Determine the (x, y) coordinate at the center of the cell enclosing the given text.  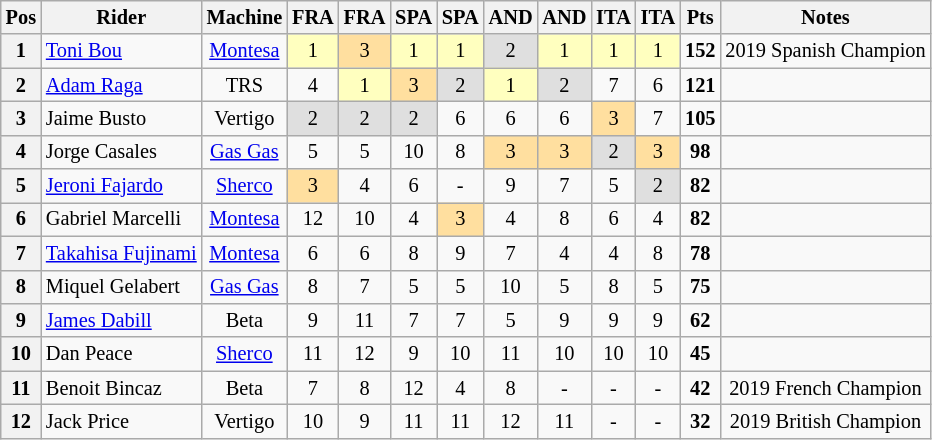
Dan Peace (122, 354)
45 (700, 354)
152 (700, 51)
Miquel Gelabert (122, 287)
2019 British Champion (825, 421)
Jaime Busto (122, 118)
Notes (825, 17)
Pos (21, 17)
Jeroni Fajardo (122, 186)
James Dabill (122, 320)
62 (700, 320)
Adam Raga (122, 85)
2019 French Champion (825, 388)
Benoit Bincaz (122, 388)
Gabriel Marcelli (122, 219)
105 (700, 118)
78 (700, 253)
Toni Bou (122, 51)
32 (700, 421)
2019 Spanish Champion (825, 51)
Jorge Casales (122, 152)
Takahisa Fujinami (122, 253)
75 (700, 287)
Jack Price (122, 421)
TRS (245, 85)
121 (700, 85)
Pts (700, 17)
Rider (122, 17)
Machine (245, 17)
98 (700, 152)
42 (700, 388)
